Output the [x, y] coordinate of the center of the cell containing the given text.  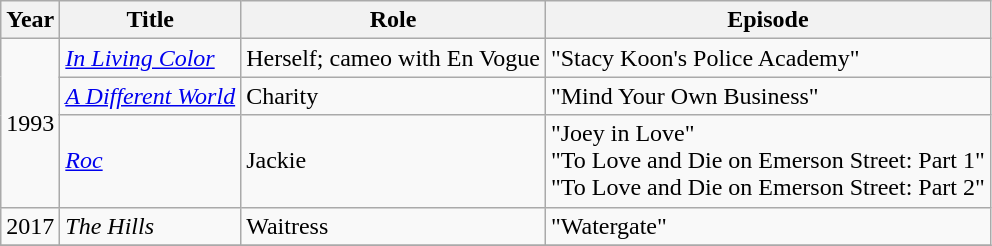
1993 [30, 123]
Herself; cameo with En Vogue [394, 58]
"Watergate" [768, 226]
A Different World [150, 96]
Roc [150, 161]
"Stacy Koon's Police Academy" [768, 58]
"Joey in Love" "To Love and Die on Emerson Street: Part 1" "To Love and Die on Emerson Street: Part 2" [768, 161]
Charity [394, 96]
In Living Color [150, 58]
Year [30, 20]
"Mind Your Own Business" [768, 96]
The Hills [150, 226]
Jackie [394, 161]
2017 [30, 226]
Role [394, 20]
Waitress [394, 226]
Episode [768, 20]
Title [150, 20]
